From the cell containing the given text, extract its center point as [x, y] coordinate. 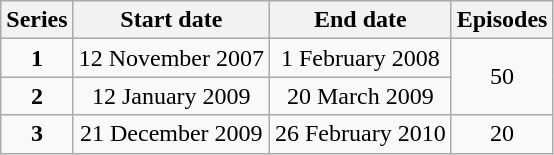
20 [502, 134]
26 February 2010 [360, 134]
1 February 2008 [360, 58]
2 [37, 96]
Episodes [502, 20]
End date [360, 20]
1 [37, 58]
12 November 2007 [171, 58]
3 [37, 134]
50 [502, 77]
12 January 2009 [171, 96]
21 December 2009 [171, 134]
20 March 2009 [360, 96]
Start date [171, 20]
Series [37, 20]
